Capture the cell that displays the provided text and extract its (X, Y) central coordinate. 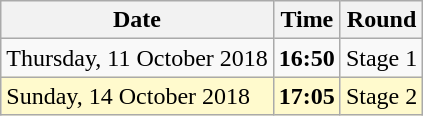
17:05 (306, 96)
Round (381, 20)
Date (138, 20)
Sunday, 14 October 2018 (138, 96)
Time (306, 20)
Stage 2 (381, 96)
16:50 (306, 58)
Thursday, 11 October 2018 (138, 58)
Stage 1 (381, 58)
